Return the [X, Y] coordinate for the center point of the cell that contains the specified text.  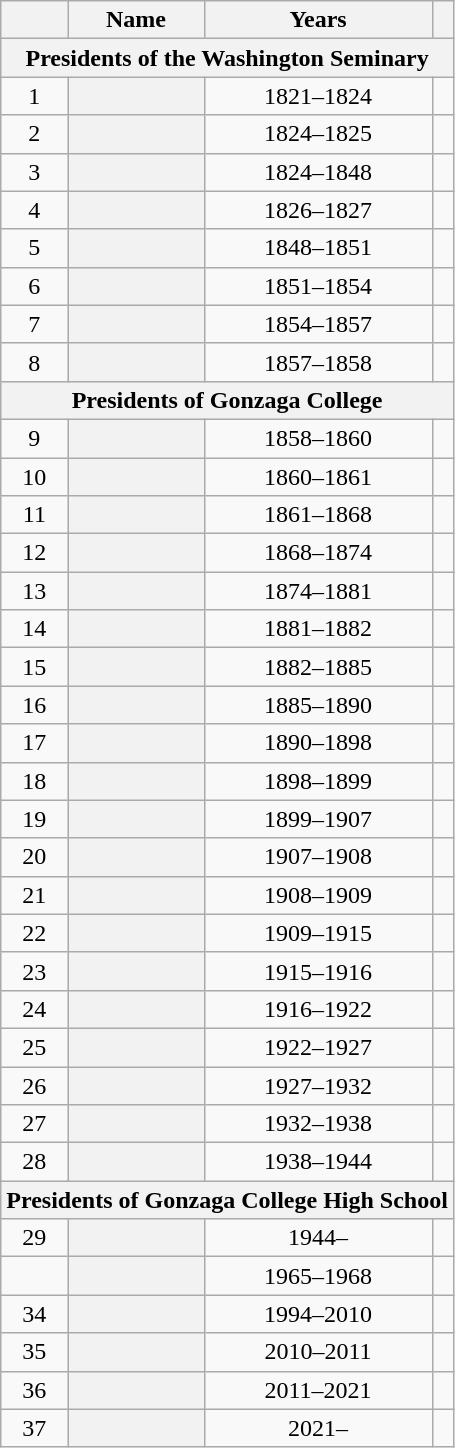
1994–2010 [318, 1314]
29 [34, 1238]
25 [34, 1047]
8 [34, 362]
1938–1944 [318, 1162]
1824–1848 [318, 172]
3 [34, 172]
1907–1908 [318, 857]
4 [34, 210]
19 [34, 819]
1908–1909 [318, 895]
2010–2011 [318, 1352]
2021– [318, 1428]
1854–1857 [318, 324]
1965–1968 [318, 1276]
17 [34, 743]
13 [34, 591]
1916–1922 [318, 1009]
1858–1860 [318, 438]
1821–1824 [318, 96]
1890–1898 [318, 743]
1944– [318, 1238]
23 [34, 971]
27 [34, 1124]
1909–1915 [318, 933]
16 [34, 705]
18 [34, 781]
21 [34, 895]
35 [34, 1352]
36 [34, 1390]
12 [34, 553]
1848–1851 [318, 248]
Presidents of the Washington Seminary [228, 58]
Presidents of Gonzaga College High School [228, 1200]
28 [34, 1162]
1868–1874 [318, 553]
10 [34, 477]
Presidents of Gonzaga College [228, 400]
2011–2021 [318, 1390]
1881–1882 [318, 629]
1857–1858 [318, 362]
9 [34, 438]
1826–1827 [318, 210]
1915–1916 [318, 971]
1885–1890 [318, 705]
Years [318, 20]
1927–1932 [318, 1085]
2 [34, 134]
1 [34, 96]
37 [34, 1428]
1851–1854 [318, 286]
1922–1927 [318, 1047]
1861–1868 [318, 515]
1899–1907 [318, 819]
5 [34, 248]
6 [34, 286]
1882–1885 [318, 667]
26 [34, 1085]
11 [34, 515]
1932–1938 [318, 1124]
24 [34, 1009]
20 [34, 857]
22 [34, 933]
1898–1899 [318, 781]
34 [34, 1314]
7 [34, 324]
15 [34, 667]
1824–1825 [318, 134]
1874–1881 [318, 591]
1860–1861 [318, 477]
14 [34, 629]
Name [136, 20]
